Detect which cell encompasses the target text, then output its [X, Y] center coordinate. 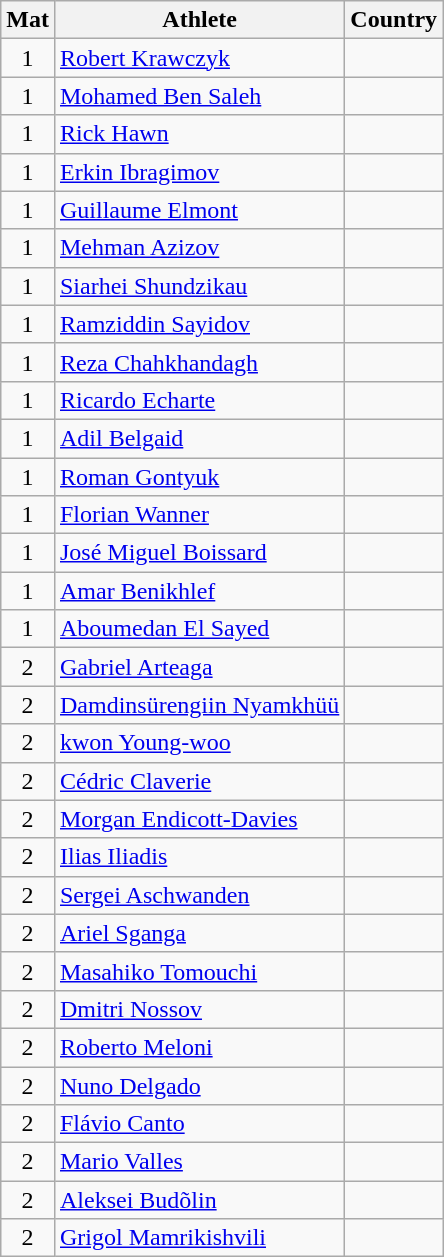
Country [394, 20]
Rick Hawn [199, 134]
Guillaume Elmont [199, 210]
kwon Young-woo [199, 743]
Athlete [199, 20]
Ricardo Echarte [199, 400]
Gabriel Arteaga [199, 667]
Sergei Aschwanden [199, 895]
Masahiko Tomouchi [199, 971]
Flávio Canto [199, 1124]
Aleksei Budõlin [199, 1200]
Mat [28, 20]
Grigol Mamrikishvili [199, 1238]
Damdinsürengiin Nyamkhüü [199, 705]
Siarhei Shundzikau [199, 286]
Mohamed Ben Saleh [199, 96]
Cédric Claverie [199, 781]
Roberto Meloni [199, 1047]
José Miguel Boissard [199, 553]
Morgan Endicott-Davies [199, 819]
Ilias Iliadis [199, 857]
Roman Gontyuk [199, 477]
Florian Wanner [199, 515]
Nuno Delgado [199, 1085]
Ramziddin Sayidov [199, 324]
Adil Belgaid [199, 438]
Mario Valles [199, 1162]
Aboumedan El Sayed [199, 629]
Robert Krawczyk [199, 58]
Reza Chahkhandagh [199, 362]
Erkin Ibragimov [199, 172]
Mehman Azizov [199, 248]
Ariel Sganga [199, 933]
Amar Benikhlef [199, 591]
Dmitri Nossov [199, 1009]
